Detect which cell encompasses the target text, then output its [X, Y] center coordinate. 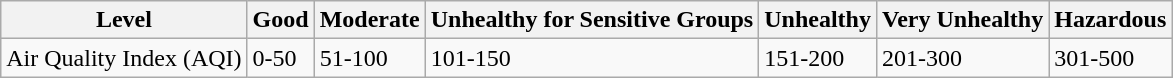
301-500 [1110, 58]
Unhealthy [818, 20]
Hazardous [1110, 20]
Level [124, 20]
101-150 [592, 58]
Moderate [370, 20]
201-300 [962, 58]
Very Unhealthy [962, 20]
Air Quality Index (AQI) [124, 58]
Good [280, 20]
0-50 [280, 58]
Unhealthy for Sensitive Groups [592, 20]
51-100 [370, 58]
151-200 [818, 58]
